Pinpoint the cell where the given text exists, returning its (x, y) midpoint coordinate. 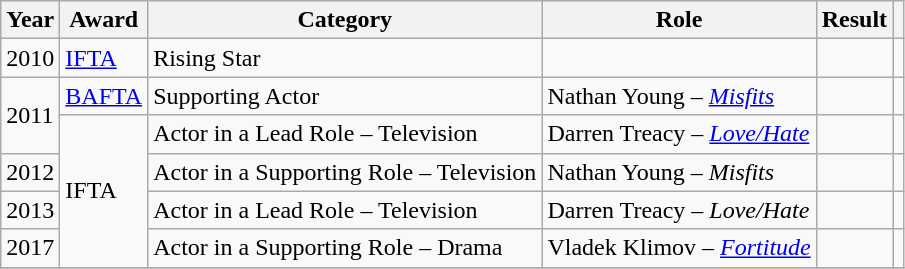
Result (854, 20)
2013 (30, 210)
Supporting Actor (345, 96)
Rising Star (345, 58)
2010 (30, 58)
Year (30, 20)
BAFTA (104, 96)
2017 (30, 248)
Actor in a Supporting Role – Drama (345, 248)
2011 (30, 115)
Vladek Klimov – Fortitude (679, 248)
Award (104, 20)
Category (345, 20)
2012 (30, 172)
Role (679, 20)
Actor in a Supporting Role – Television (345, 172)
